From the cell containing the given text, extract its center point as [x, y] coordinate. 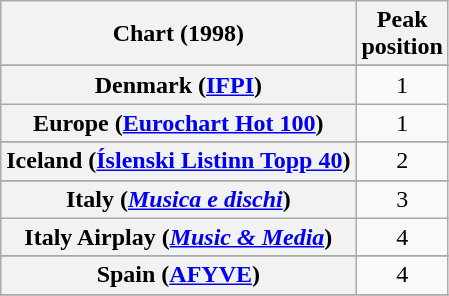
3 [402, 199]
Europe (Eurochart Hot 100) [178, 123]
Spain (AFYVE) [178, 275]
Peakposition [402, 34]
Iceland (Íslenski Listinn Topp 40) [178, 161]
Denmark (IFPI) [178, 85]
Chart (1998) [178, 34]
2 [402, 161]
Italy (Musica e dischi) [178, 199]
Italy Airplay (Music & Media) [178, 237]
